Detect which cell encompasses the target text, then output its (x, y) center coordinate. 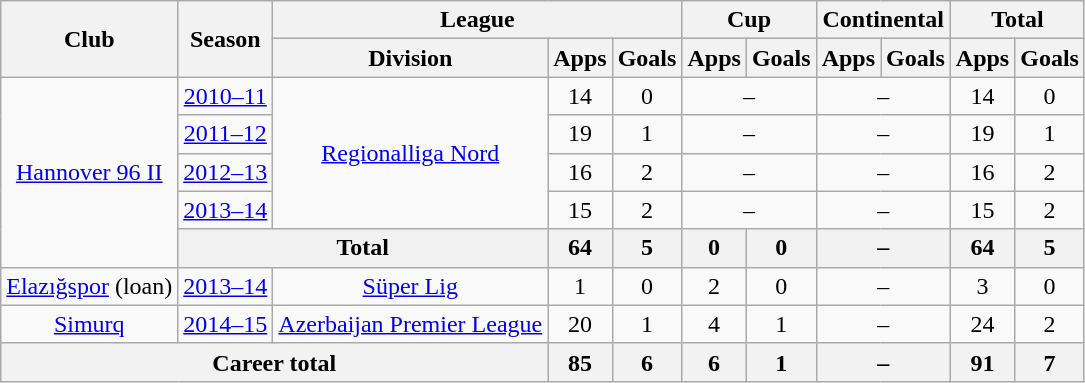
Career total (274, 362)
85 (580, 362)
3 (982, 286)
2011–12 (226, 134)
Cup (749, 20)
91 (982, 362)
League (478, 20)
Division (410, 58)
7 (1050, 362)
4 (714, 324)
20 (580, 324)
24 (982, 324)
Simurq (90, 324)
2010–11 (226, 96)
Azerbaijan Premier League (410, 324)
Süper Lig (410, 286)
Regionalliga Nord (410, 153)
2012–13 (226, 172)
Hannover 96 II (90, 172)
Elazığspor (loan) (90, 286)
Season (226, 39)
Club (90, 39)
2014–15 (226, 324)
Continental (883, 20)
